Output the (x, y) coordinate of the center of the cell containing the given text.  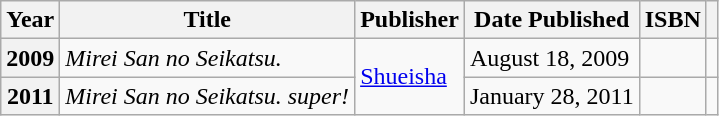
ISBN (672, 20)
August 18, 2009 (552, 58)
Mirei San no Seikatsu. (208, 58)
Title (208, 20)
2009 (30, 58)
Year (30, 20)
Mirei San no Seikatsu. super! (208, 96)
2011 (30, 96)
January 28, 2011 (552, 96)
Date Published (552, 20)
Shueisha (410, 77)
Publisher (410, 20)
